Locate the cell with the specified text and output its (X, Y) center coordinate. 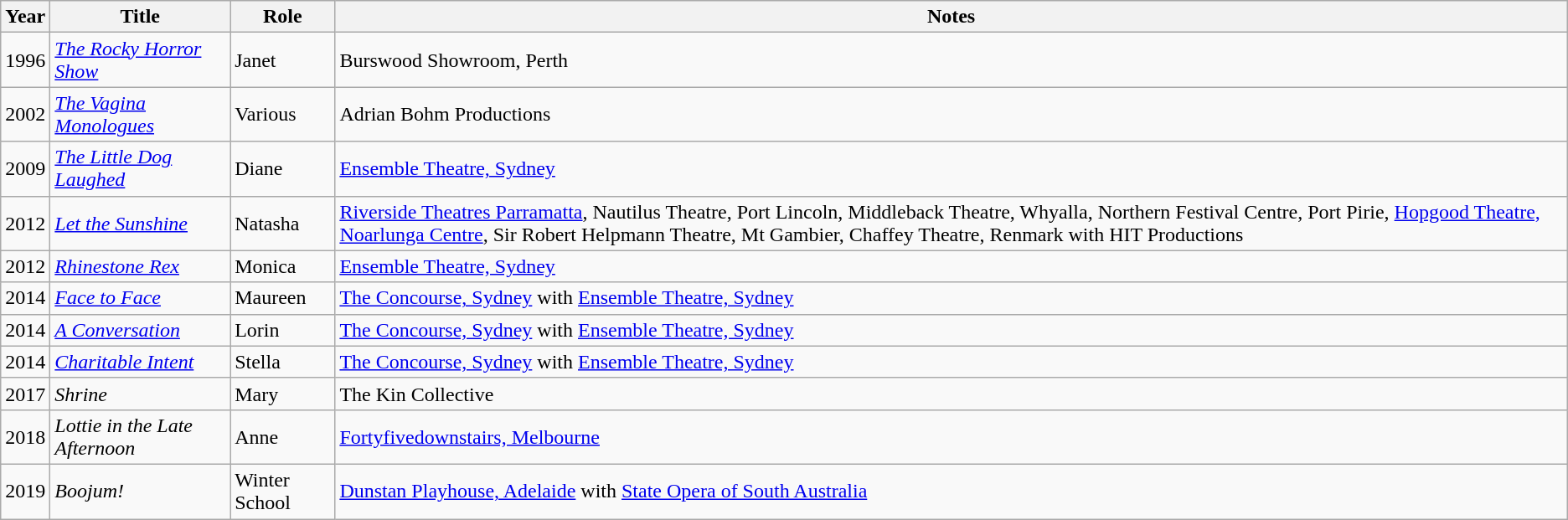
Notes (952, 17)
Winter School (283, 491)
Let the Sunshine (141, 223)
Boojum! (141, 491)
Natasha (283, 223)
The Vagina Monologues (141, 114)
Mary (283, 394)
Role (283, 17)
Year (25, 17)
1996 (25, 60)
Monica (283, 266)
Janet (283, 60)
Maureen (283, 298)
Adrian Bohm Productions (952, 114)
Various (283, 114)
Rhinestone Rex (141, 266)
2002 (25, 114)
Anne (283, 437)
Title (141, 17)
2018 (25, 437)
Stella (283, 362)
2009 (25, 169)
Fortyfivedownstairs, Melbourne (952, 437)
Diane (283, 169)
The Little Dog Laughed (141, 169)
2017 (25, 394)
Dunstan Playhouse, Adelaide with State Opera of South Australia (952, 491)
Charitable Intent (141, 362)
Lottie in the Late Afternoon (141, 437)
The Rocky Horror Show (141, 60)
A Conversation (141, 330)
2019 (25, 491)
Lorin (283, 330)
Shrine (141, 394)
The Kin Collective (952, 394)
Burswood Showroom, Perth (952, 60)
Face to Face (141, 298)
